Scan for the cell matching the given text and deliver its [x, y] coordinate at center. 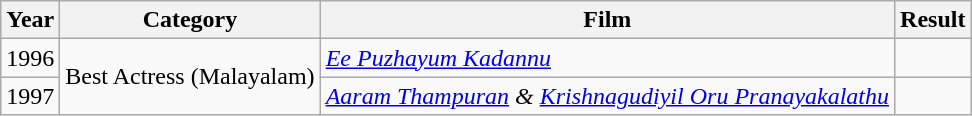
Result [933, 20]
1997 [30, 96]
Category [190, 20]
Ee Puzhayum Kadannu [607, 58]
Aaram Thampuran & Krishnagudiyil Oru Pranayakalathu [607, 96]
Best Actress (Malayalam) [190, 77]
Film [607, 20]
Year [30, 20]
1996 [30, 58]
